Scan for the cell matching the given text and deliver its [x, y] coordinate at center. 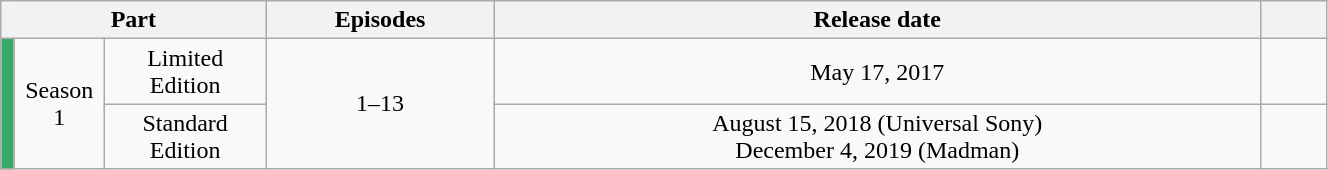
May 17, 2017 [877, 72]
Part [134, 20]
Limited Edition [184, 72]
Standard Edition [184, 136]
1–13 [380, 104]
Season 1 [59, 104]
Release date [877, 20]
August 15, 2018 (Universal Sony)December 4, 2019 (Madman) [877, 136]
Episodes [380, 20]
